Detect which cell encompasses the target text, then output its (x, y) center coordinate. 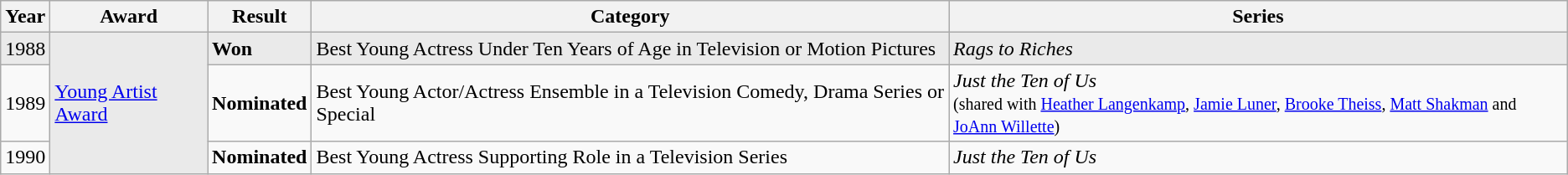
Won (260, 49)
1989 (25, 103)
Result (260, 17)
Series (1258, 17)
1990 (25, 157)
Just the Ten of Us (shared with Heather Langenkamp, Jamie Luner, Brooke Theiss, Matt Shakman and JoAnn Willette) (1258, 103)
Just the Ten of Us (1258, 157)
Young Artist Award (129, 103)
Category (630, 17)
Year (25, 17)
Rags to Riches (1258, 49)
1988 (25, 49)
Best Young Actress Under Ten Years of Age in Television or Motion Pictures (630, 49)
Award (129, 17)
Best Young Actor/Actress Ensemble in a Television Comedy, Drama Series or Special (630, 103)
Best Young Actress Supporting Role in a Television Series (630, 157)
